Identify which cell holds the provided text, then report its (x, y) central coordinate. 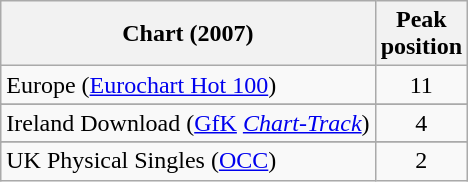
Europe (Eurochart Hot 100) (188, 85)
Peakposition (421, 34)
11 (421, 85)
4 (421, 123)
UK Physical Singles (OCC) (188, 161)
Ireland Download (GfK Chart-Track) (188, 123)
2 (421, 161)
Chart (2007) (188, 34)
